Return (x, y) of the center of cell containing provided text 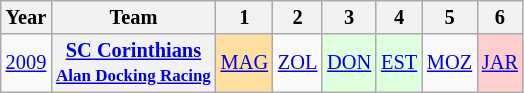
ZOL (298, 63)
Team (134, 17)
MOZ (450, 63)
5 (450, 17)
EST (399, 63)
Year (26, 17)
DON (349, 63)
4 (399, 17)
3 (349, 17)
2 (298, 17)
MAG (244, 63)
SC CorinthiansAlan Docking Racing (134, 63)
6 (500, 17)
JAR (500, 63)
2009 (26, 63)
1 (244, 17)
